Scan for the cell matching the given text and deliver its (X, Y) coordinate at center. 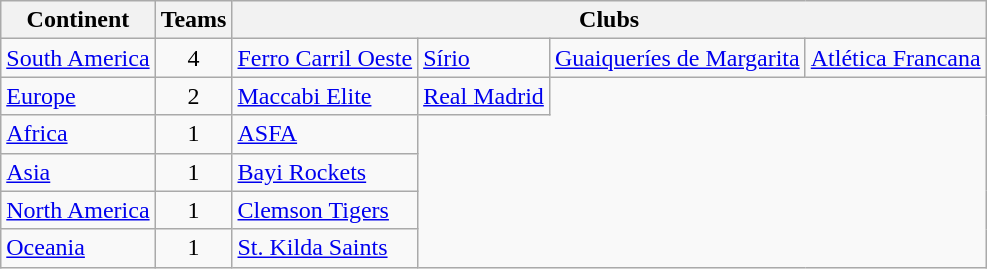
Continent (78, 20)
Teams (194, 20)
Guaiqueríes de Margarita (677, 58)
ASFA (325, 134)
Clubs (609, 20)
Bayi Rockets (325, 172)
Africa (78, 134)
St. Kilda Saints (325, 248)
Real Madrid (484, 96)
Asia (78, 172)
2 (194, 96)
Sírio (484, 58)
Oceania (78, 248)
Europe (78, 96)
4 (194, 58)
Maccabi Elite (325, 96)
Atlética Francana (896, 58)
North America (78, 210)
Ferro Carril Oeste (325, 58)
South America (78, 58)
Clemson Tigers (325, 210)
